Scan for the cell matching the given text and deliver its [x, y] coordinate at center. 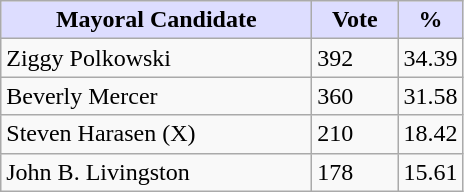
Vote [355, 20]
Steven Harasen (X) [156, 134]
31.58 [430, 96]
34.39 [430, 58]
Ziggy Polkowski [156, 58]
178 [355, 172]
15.61 [430, 172]
18.42 [430, 134]
392 [355, 58]
210 [355, 134]
Mayoral Candidate [156, 20]
John B. Livingston [156, 172]
% [430, 20]
Beverly Mercer [156, 96]
360 [355, 96]
